From the cell containing the given text, extract its center point as [X, Y] coordinate. 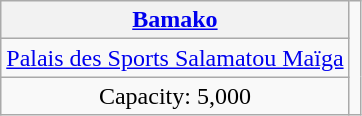
Palais des Sports Salamatou Maïga [175, 58]
Capacity: 5,000 [175, 96]
Bamako [175, 20]
